Determine the [X, Y] coordinate at the center of the cell enclosing the given text.  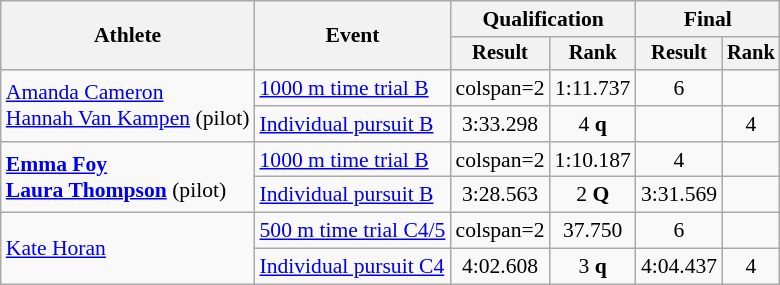
Kate Horan [128, 248]
Event [352, 36]
4:02.608 [500, 267]
4:04.437 [679, 267]
2 Q [593, 195]
1:11.737 [593, 88]
4 q [593, 124]
500 m time trial C4/5 [352, 231]
Individual pursuit C4 [352, 267]
3 q [593, 267]
Athlete [128, 36]
1:10.187 [593, 160]
Amanda CameronHannah Van Kampen (pilot) [128, 106]
Emma FoyLaura Thompson (pilot) [128, 178]
Qualification [542, 19]
3:33.298 [500, 124]
3:31.569 [679, 195]
37.750 [593, 231]
3:28.563 [500, 195]
Final [708, 19]
